From the cell containing the given text, extract its center point as [X, Y] coordinate. 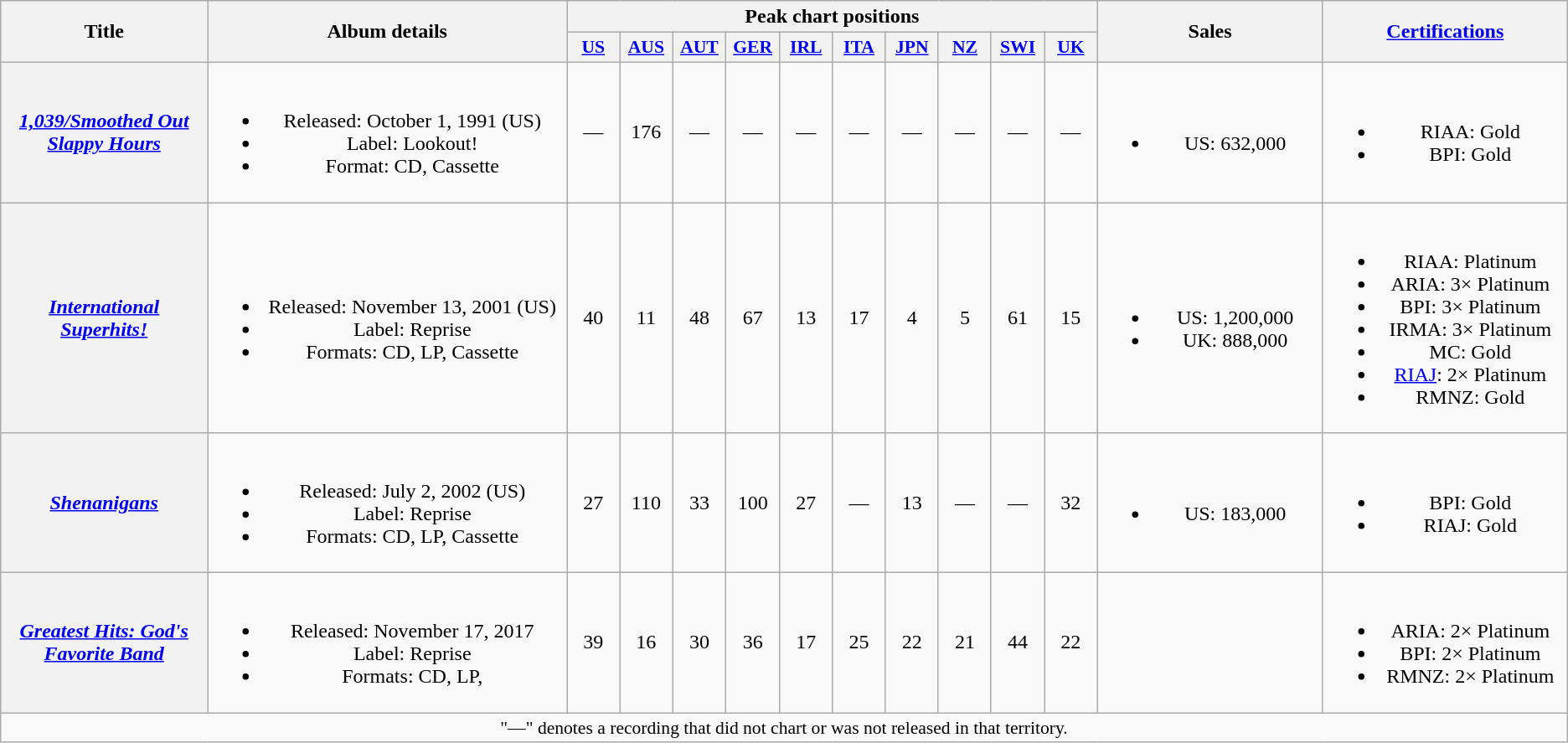
SWI [1017, 48]
Greatest Hits: God's Favorite Band [104, 643]
110 [647, 503]
"—" denotes a recording that did not chart or was not released in that territory. [784, 728]
67 [753, 318]
61 [1017, 318]
UK [1070, 48]
US: 1,200,000UK: 888,000 [1210, 318]
5 [965, 318]
11 [647, 318]
IRL [806, 48]
Sales [1210, 32]
International Superhits! [104, 318]
JPN [911, 48]
39 [593, 643]
US: 183,000 [1210, 503]
ITA [859, 48]
RIAA: PlatinumARIA: 3× PlatinumBPI: 3× PlatinumIRMA: 3× PlatinumMC: GoldRIAJ: 2× PlatinumRMNZ: Gold [1445, 318]
32 [1070, 503]
15 [1070, 318]
Certifications [1445, 32]
Released: October 1, 1991 (US)Label: Lookout!Format: CD, Cassette [387, 132]
48 [699, 318]
ARIA: 2× PlatinumBPI: 2× PlatinumRMNZ: 2× Platinum [1445, 643]
25 [859, 643]
Title [104, 32]
Released: November 13, 2001 (US)Label: RepriseFormats: CD, LP, Cassette [387, 318]
36 [753, 643]
Shenanigans [104, 503]
16 [647, 643]
US [593, 48]
Peak chart positions [833, 17]
1,039/Smoothed Out Slappy Hours [104, 132]
GER [753, 48]
Released: November 17, 2017Label: RepriseFormats: CD, LP, [387, 643]
40 [593, 318]
AUT [699, 48]
RIAA: GoldBPI: Gold [1445, 132]
30 [699, 643]
33 [699, 503]
BPI: GoldRIAJ: Gold [1445, 503]
44 [1017, 643]
176 [647, 132]
US: 632,000 [1210, 132]
Released: July 2, 2002 (US)Label: RepriseFormats: CD, LP, Cassette [387, 503]
NZ [965, 48]
100 [753, 503]
Album details [387, 32]
AUS [647, 48]
4 [911, 318]
21 [965, 643]
